For the text-containing cell, return its midpoint in (X, Y) coordinate format. 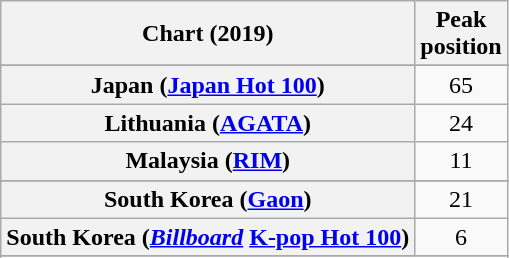
Malaysia (RIM) (208, 161)
Peakposition (461, 34)
Japan (Japan Hot 100) (208, 85)
21 (461, 199)
South Korea (Gaon) (208, 199)
Lithuania (AGATA) (208, 123)
6 (461, 237)
Chart (2019) (208, 34)
11 (461, 161)
24 (461, 123)
South Korea (Billboard K-pop Hot 100) (208, 237)
65 (461, 85)
